Determine the [x, y] coordinate at the center of the cell enclosing the given text.  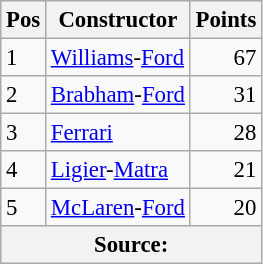
Williams-Ford [118, 58]
Pos [24, 20]
20 [226, 208]
31 [226, 95]
Ferrari [118, 133]
2 [24, 95]
Ligier-Matra [118, 170]
McLaren-Ford [118, 208]
67 [226, 58]
4 [24, 170]
28 [226, 133]
5 [24, 208]
21 [226, 170]
Source: [132, 245]
Points [226, 20]
Brabham-Ford [118, 95]
Constructor [118, 20]
1 [24, 58]
3 [24, 133]
